Find where the given text appears and provide that cell's center as (x, y) coordinate. 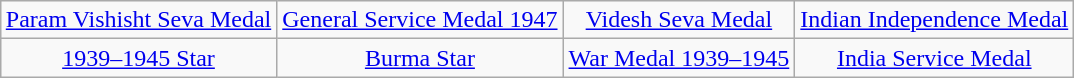
Videsh Seva Medal (679, 20)
Burma Star (420, 58)
Indian Independence Medal (934, 20)
1939–1945 Star (138, 58)
Param Vishisht Seva Medal (138, 20)
War Medal 1939–1945 (679, 58)
General Service Medal 1947 (420, 20)
India Service Medal (934, 58)
